Detect which cell encompasses the target text, then output its [x, y] center coordinate. 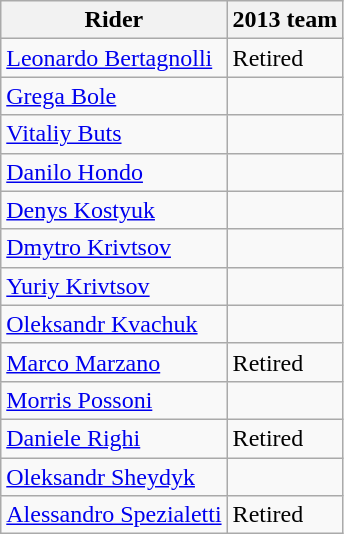
Denys Kostyuk [114, 210]
Oleksandr Kvachuk [114, 324]
Danilo Hondo [114, 172]
Vitaliy Buts [114, 134]
Alessandro Spezialetti [114, 515]
Grega Bole [114, 96]
Leonardo Bertagnolli [114, 58]
Oleksandr Sheydyk [114, 477]
Marco Marzano [114, 362]
Daniele Righi [114, 438]
Rider [114, 20]
Yuriy Krivtsov [114, 286]
2013 team [285, 20]
Dmytro Krivtsov [114, 248]
Morris Possoni [114, 400]
